From the cell containing the given text, extract its center point as (X, Y) coordinate. 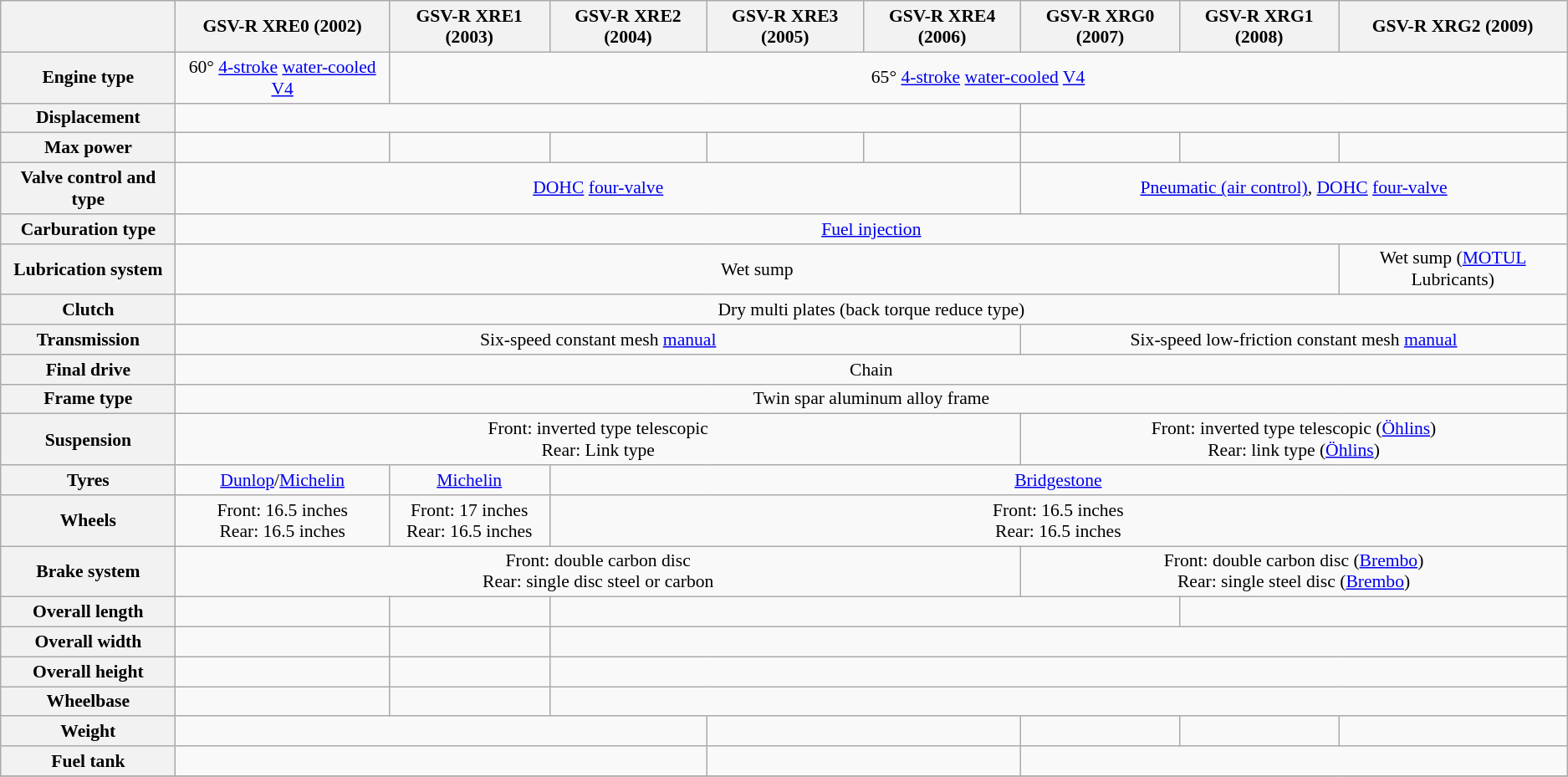
Front: 17 inchesRear: 16.5 inches (469, 520)
Carburation type (89, 229)
GSV-R XRE2 (2004) (628, 27)
GSV-R XRE0 (2002) (283, 27)
Front: double carbon disc (Brembo)Rear: single steel disc (Brembo) (1293, 572)
Overall length (89, 612)
Wheels (89, 520)
Twin spar aluminum alloy frame (871, 399)
Lubrication system (89, 269)
Front: double carbon discRear: single disc steel or carbon (599, 572)
Suspension (89, 440)
GSV-R XRG1 (2008) (1259, 27)
DOHC four-valve (599, 189)
GSV-R XRE1 (2003) (469, 27)
Dunlop/Michelin (283, 480)
Front: inverted type telescopic (Öhlins)Rear: link type (Öhlins) (1293, 440)
Chain (871, 370)
Displacement (89, 118)
Six-speed constant mesh manual (599, 340)
Weight (89, 732)
60° 4-stroke water-cooled V4 (283, 77)
Six-speed low-friction constant mesh manual (1293, 340)
Overall height (89, 672)
Pneumatic (air control), DOHC four-valve (1293, 189)
Wet sump (758, 269)
Michelin (469, 480)
Max power (89, 148)
Tyres (89, 480)
Wheelbase (89, 702)
GSV-R XRE3 (2005) (785, 27)
Bridgestone (1059, 480)
Frame type (89, 399)
Brake system (89, 572)
65° 4-stroke water-cooled V4 (978, 77)
Wet sump (MOTUL Lubricants) (1453, 269)
Clutch (89, 310)
Overall width (89, 642)
Final drive (89, 370)
Dry multi plates (back torque reduce type) (871, 310)
GSV-R XRE4 (2006) (942, 27)
Fuel injection (871, 229)
Fuel tank (89, 761)
GSV-R XRG2 (2009) (1453, 27)
GSV-R XRG0 (2007) (1100, 27)
Engine type (89, 77)
Valve control and type (89, 189)
Front: inverted type telescopicRear: Link type (599, 440)
Transmission (89, 340)
